Capture the cell that displays the provided text and extract its (X, Y) central coordinate. 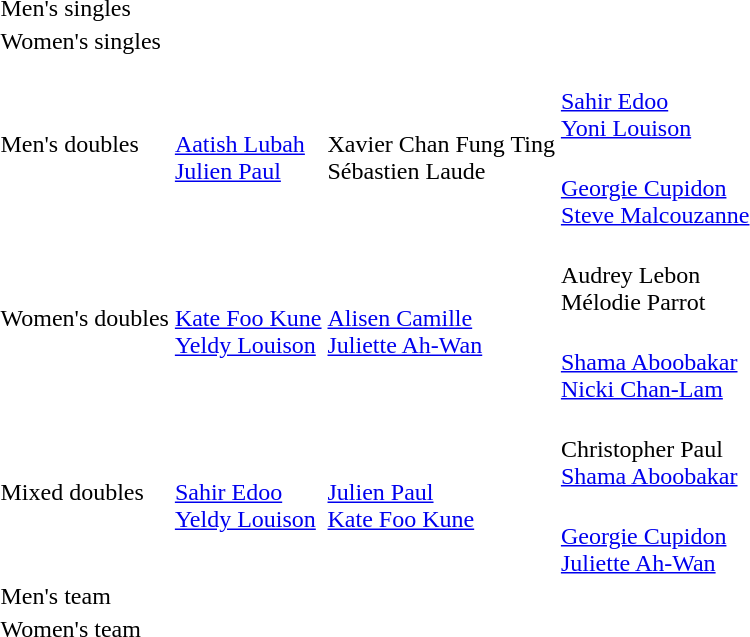
Alisen CamilleJuliette Ah-Wan (441, 318)
Kate Foo KuneYeldy Louison (248, 318)
Xavier Chan Fung TingSébastien Laude (441, 144)
Julien PaulKate Foo Kune (441, 492)
Aatish LubahJulien Paul (248, 144)
Sahir EdooYeldy Louison (248, 492)
